Pinpoint the cell where the given text exists, returning its (X, Y) midpoint coordinate. 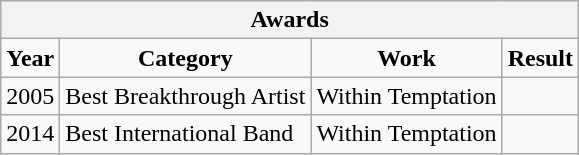
Work (406, 58)
2005 (30, 96)
Best International Band (186, 134)
Year (30, 58)
Result (540, 58)
Awards (290, 20)
2014 (30, 134)
Category (186, 58)
Best Breakthrough Artist (186, 96)
